Search for the cell housing the specified text and yield its (x, y) center coordinate. 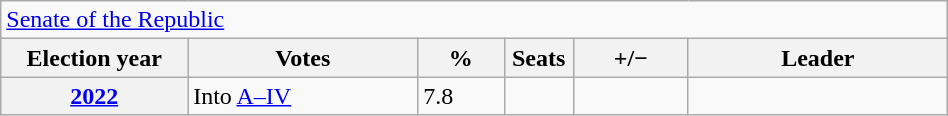
7.8 (461, 96)
2022 (94, 96)
% (461, 58)
Seats (538, 58)
Senate of the Republic (474, 20)
+/− (630, 58)
Election year (94, 58)
Leader (818, 58)
Votes (303, 58)
Into A–IV (303, 96)
